Scan for the cell matching the given text and deliver its [x, y] coordinate at center. 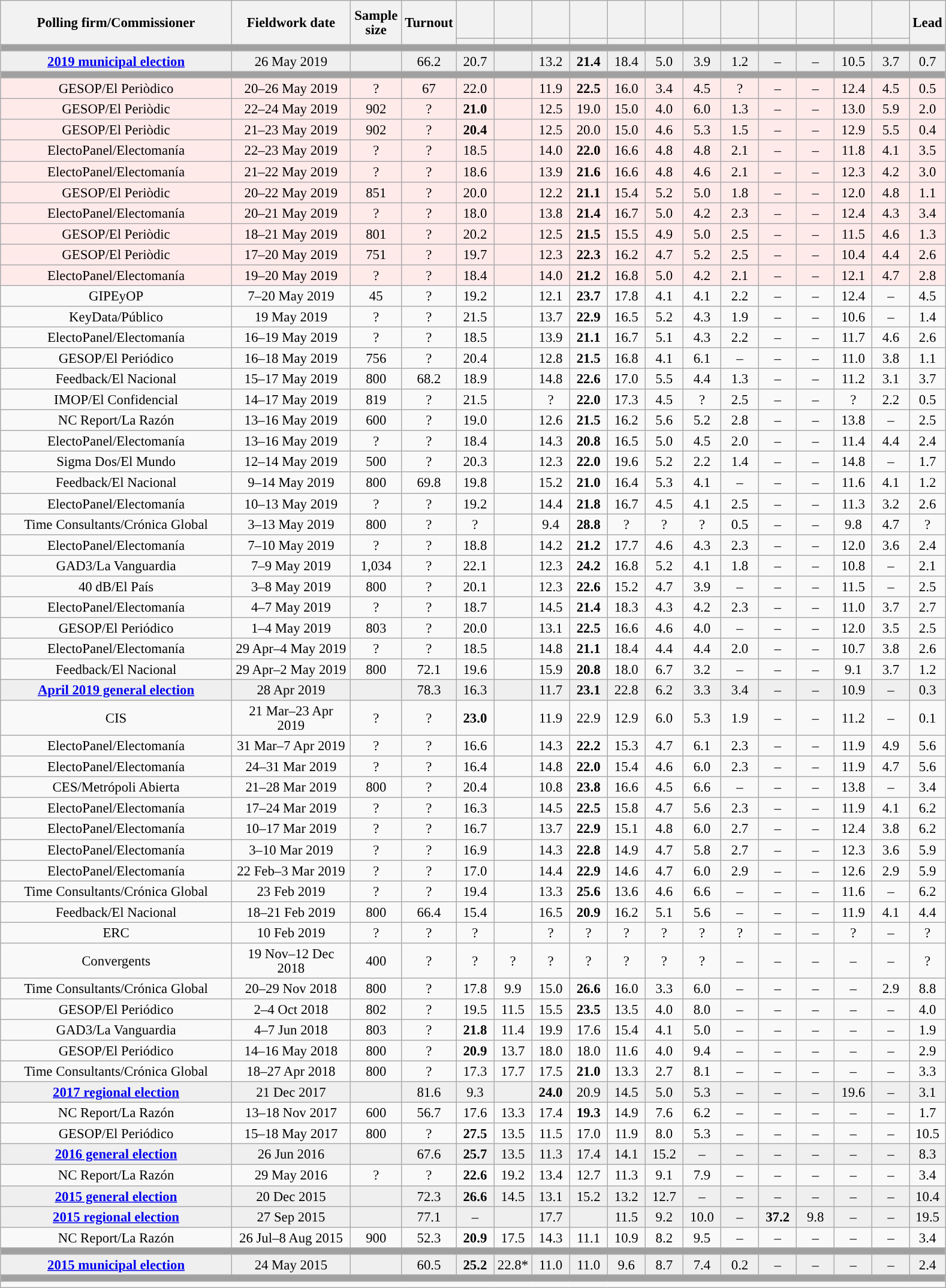
3–8 May 2019 [291, 586]
1,034 [376, 566]
21 Mar–23 Apr 2019 [291, 718]
7–9 May 2019 [291, 566]
22.3 [589, 254]
19.9 [550, 1030]
37.2 [778, 1217]
23 Feb 2019 [291, 891]
9.2 [664, 1217]
23.5 [589, 1010]
16.9 [475, 850]
CIS [116, 718]
9.5 [701, 1238]
7–20 May 2019 [291, 296]
12–14 May 2019 [291, 462]
29 May 2016 [291, 1175]
77.1 [429, 1217]
20–21 May 2019 [291, 213]
3.0 [927, 171]
GIPEyOP [116, 296]
801 [376, 234]
Convergents [116, 961]
22.2 [589, 746]
20.7 [475, 61]
68.2 [429, 379]
0.1 [927, 718]
900 [376, 1238]
1–4 May 2019 [291, 628]
19.3 [589, 1113]
Lead [927, 23]
9.3 [475, 1093]
756 [376, 359]
25.2 [475, 1265]
16–19 May 2019 [291, 337]
23.1 [589, 691]
29 Apr–4 May 2019 [291, 649]
0.3 [927, 691]
400 [376, 961]
25.6 [589, 891]
60.5 [429, 1265]
18.9 [475, 379]
0.7 [927, 61]
Fieldwork date [291, 23]
8.8 [927, 988]
9–14 May 2019 [291, 483]
ERC [116, 933]
18–21 May 2019 [291, 234]
72.3 [429, 1196]
10–13 May 2019 [291, 504]
27 Sep 2015 [291, 1217]
7.6 [664, 1113]
22 Feb–3 Mar 2019 [291, 871]
18.6 [475, 171]
16–18 May 2019 [291, 359]
IMOP/El Confidencial [116, 399]
21.6 [589, 171]
21–28 Mar 2019 [291, 788]
17–24 Mar 2019 [291, 808]
26 Jul–8 Aug 2015 [291, 1238]
2017 regional election [116, 1093]
24.0 [550, 1093]
20–26 May 2019 [291, 89]
2019 municipal election [116, 61]
19–20 May 2019 [291, 276]
67 [429, 89]
15.8 [626, 808]
7–10 May 2019 [291, 544]
24–31 Mar 2019 [291, 766]
14–17 May 2019 [291, 399]
28.8 [589, 524]
Polling firm/Commissioner [116, 23]
56.7 [429, 1113]
18.7 [475, 607]
19.4 [475, 891]
66.2 [429, 61]
19 May 2019 [291, 317]
6.7 [664, 669]
22–23 May 2019 [291, 151]
751 [376, 254]
26 Jun 2016 [291, 1155]
802 [376, 1010]
7.4 [701, 1265]
3–10 Mar 2019 [291, 850]
40 dB/El País [116, 586]
12.8 [550, 359]
20.3 [475, 462]
12.2 [550, 192]
28 Apr 2019 [291, 691]
0.2 [740, 1265]
10.7 [854, 649]
10.6 [854, 317]
GESOP/El Periòdico [116, 89]
11.1 [589, 1238]
Turnout [429, 23]
21–22 May 2019 [291, 171]
14–16 May 2018 [291, 1051]
2015 municipal election [116, 1265]
2–4 Oct 2018 [291, 1010]
29 Apr–2 May 2019 [291, 669]
9.6 [626, 1265]
7.9 [701, 1175]
18.3 [626, 607]
23.7 [589, 296]
14.2 [550, 544]
52.3 [429, 1238]
72.1 [429, 669]
20–22 May 2019 [291, 192]
8.2 [664, 1238]
78.3 [429, 691]
13.6 [626, 891]
13.4 [550, 1175]
2016 general election [116, 1155]
CES/Metrópoli Abierta [116, 788]
69.8 [429, 483]
15.1 [626, 829]
8.7 [664, 1265]
23.8 [589, 788]
18.8 [475, 544]
10 Feb 2019 [291, 933]
20.2 [475, 234]
17–20 May 2019 [291, 254]
11.8 [854, 151]
20–29 Nov 2018 [291, 988]
15.9 [550, 669]
24 May 2015 [291, 1265]
19.7 [475, 254]
Sample size [376, 23]
4–7 Jun 2018 [291, 1030]
14.1 [626, 1155]
1.5 [740, 131]
15–18 May 2017 [291, 1133]
66.4 [429, 911]
25.7 [475, 1155]
9.9 [513, 988]
20 Dec 2015 [291, 1196]
2015 regional election [116, 1217]
15.3 [626, 746]
April 2019 general election [116, 691]
10.0 [701, 1217]
3–13 May 2019 [291, 524]
19 Nov–12 Dec 2018 [291, 961]
KeyData/Público [116, 317]
22.1 [475, 566]
4–7 May 2019 [291, 607]
13–18 Nov 2017 [291, 1113]
10–17 Mar 2019 [291, 829]
21 Dec 2017 [291, 1093]
14.6 [626, 871]
67.6 [429, 1155]
26 May 2019 [291, 61]
851 [376, 192]
21–23 May 2019 [291, 131]
45 [376, 296]
27.5 [475, 1133]
5.8 [701, 850]
19.8 [475, 483]
31 Mar–7 Apr 2019 [291, 746]
0.4 [927, 131]
Sigma Dos/El Mundo [116, 462]
20.1 [475, 586]
23.0 [475, 718]
819 [376, 399]
22–24 May 2019 [291, 109]
24.2 [589, 566]
2015 general election [116, 1196]
22.8* [513, 1265]
15–17 May 2019 [291, 379]
8.3 [927, 1155]
18–21 Feb 2019 [291, 911]
8.1 [701, 1072]
18–27 Apr 2018 [291, 1072]
81.6 [429, 1093]
500 [376, 462]
13.0 [854, 109]
